Provide the (X, Y) coordinate of the cell's center where the given text is located.  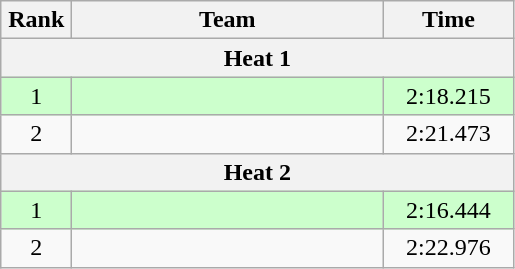
2:22.976 (448, 248)
Time (448, 20)
2:21.473 (448, 134)
2:18.215 (448, 96)
Team (228, 20)
Rank (36, 20)
2:16.444 (448, 210)
Heat 2 (258, 172)
Heat 1 (258, 58)
